Identify which cell holds the provided text, then report its [x, y] central coordinate. 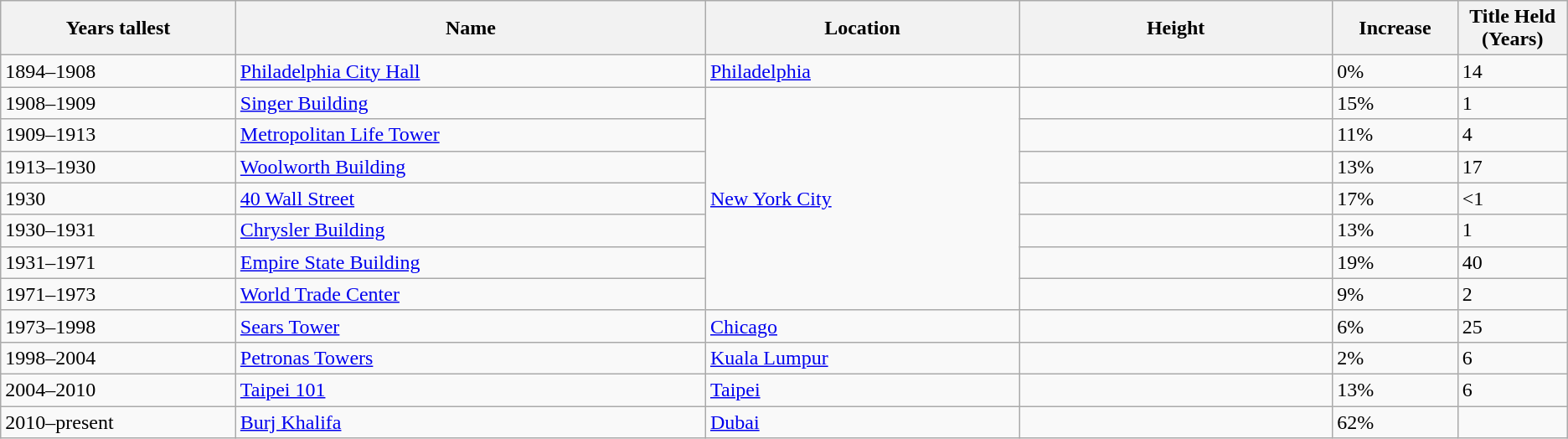
2 [1513, 294]
11% [1395, 135]
World Trade Center [471, 294]
Metropolitan Life Tower [471, 135]
Empire State Building [471, 262]
62% [1395, 421]
1930 [119, 199]
Taipei [862, 390]
0% [1395, 71]
Sears Tower [471, 326]
Height [1176, 28]
2004–2010 [119, 390]
17% [1395, 199]
Philadelphia [862, 71]
Dubai [862, 421]
1894–1908 [119, 71]
15% [1395, 103]
1913–1930 [119, 167]
4 [1513, 135]
17 [1513, 167]
Woolworth Building [471, 167]
Name [471, 28]
1909–1913 [119, 135]
1931–1971 [119, 262]
Burj Khalifa [471, 421]
Chicago [862, 326]
25 [1513, 326]
Increase [1395, 28]
1973–1998 [119, 326]
40 [1513, 262]
<1 [1513, 199]
Petronas Towers [471, 358]
1971–1973 [119, 294]
6% [1395, 326]
2% [1395, 358]
Location [862, 28]
40 Wall Street [471, 199]
Singer Building [471, 103]
9% [1395, 294]
19% [1395, 262]
2010–present [119, 421]
Philadelphia City Hall [471, 71]
1998–2004 [119, 358]
1930–1931 [119, 230]
New York City [862, 199]
Taipei 101 [471, 390]
Title Held (Years) [1513, 28]
1908–1909 [119, 103]
Chrysler Building [471, 230]
Kuala Lumpur [862, 358]
Years tallest [119, 28]
14 [1513, 71]
